Locate the cell with the specified text and output its (x, y) center coordinate. 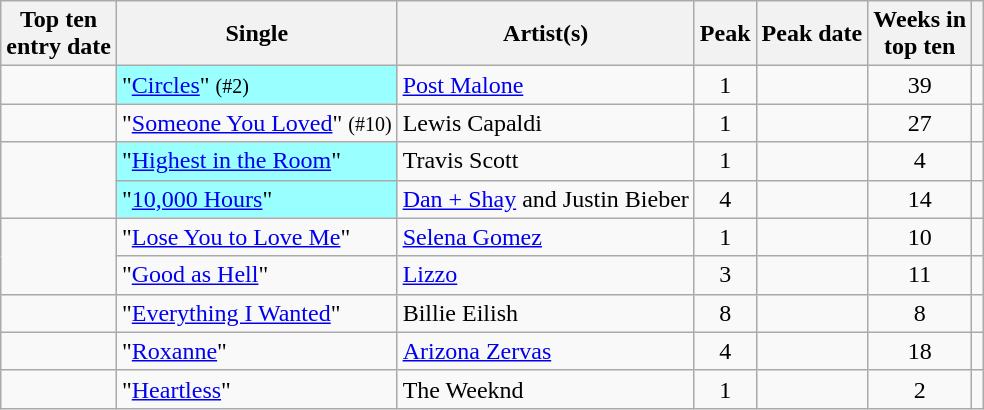
11 (920, 275)
"Everything I Wanted" (256, 313)
Travis Scott (546, 161)
Lizzo (546, 275)
"Someone You Loved" (#10) (256, 123)
"Heartless" (256, 389)
14 (920, 199)
"Circles" (#2) (256, 85)
Billie Eilish (546, 313)
Artist(s) (546, 34)
"Roxanne" (256, 351)
"Highest in the Room" (256, 161)
Peak date (812, 34)
Single (256, 34)
Dan + Shay and Justin Bieber (546, 199)
3 (725, 275)
2 (920, 389)
"10,000 Hours" (256, 199)
"Good as Hell" (256, 275)
"Lose You to Love Me" (256, 237)
Peak (725, 34)
Arizona Zervas (546, 351)
Post Malone (546, 85)
The Weeknd (546, 389)
Top tenentry date (59, 34)
Weeks intop ten (920, 34)
Selena Gomez (546, 237)
39 (920, 85)
10 (920, 237)
27 (920, 123)
Lewis Capaldi (546, 123)
18 (920, 351)
